Scan for the cell matching the given text and deliver its [x, y] coordinate at center. 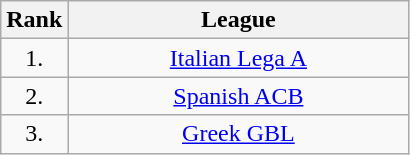
2. [34, 96]
Italian Lega A [238, 58]
Greek GBL [238, 134]
3. [34, 134]
1. [34, 58]
League [238, 20]
Spanish ACB [238, 96]
Rank [34, 20]
